Locate the cell with the specified text and output its [x, y] center coordinate. 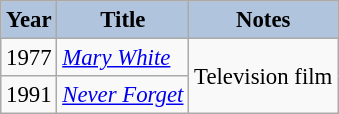
Television film [264, 76]
Year [29, 20]
Notes [264, 20]
Mary White [123, 58]
1977 [29, 58]
Title [123, 20]
1991 [29, 95]
Never Forget [123, 95]
